From the cell containing the given text, extract its center point as [X, Y] coordinate. 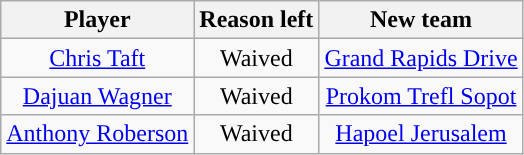
Anthony Roberson [98, 134]
New team [421, 20]
Chris Taft [98, 58]
Grand Rapids Drive [421, 58]
Dajuan Wagner [98, 96]
Player [98, 20]
Prokom Trefl Sopot [421, 96]
Reason left [256, 20]
Hapoel Jerusalem [421, 134]
